Detect which cell encompasses the target text, then output its [X, Y] center coordinate. 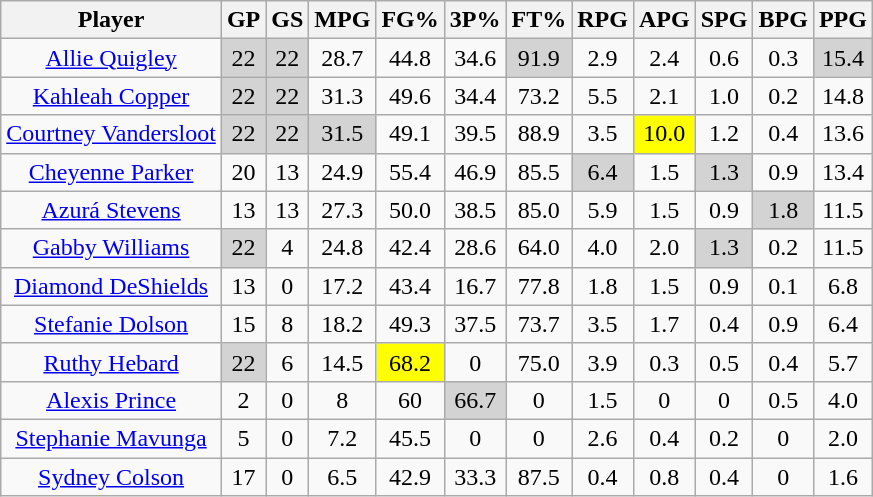
85.5 [539, 172]
39.5 [475, 134]
91.9 [539, 58]
3P% [475, 20]
64.0 [539, 248]
PPG [842, 20]
2.9 [603, 58]
17.2 [342, 286]
6.5 [342, 477]
38.5 [475, 210]
55.4 [410, 172]
45.5 [410, 438]
88.9 [539, 134]
33.3 [475, 477]
3.9 [603, 362]
Allie Quigley [112, 58]
SPG [724, 20]
31.3 [342, 96]
0.6 [724, 58]
2.1 [664, 96]
Sydney Colson [112, 477]
6 [288, 362]
28.7 [342, 58]
Ruthy Hebard [112, 362]
34.4 [475, 96]
20 [243, 172]
77.8 [539, 286]
14.5 [342, 362]
GP [243, 20]
42.4 [410, 248]
Kahleah Copper [112, 96]
APG [664, 20]
18.2 [342, 324]
Alexis Prince [112, 400]
27.3 [342, 210]
75.0 [539, 362]
2 [243, 400]
37.5 [475, 324]
49.3 [410, 324]
5.9 [603, 210]
RPG [603, 20]
FG% [410, 20]
15 [243, 324]
Gabby Williams [112, 248]
GS [288, 20]
1.6 [842, 477]
68.2 [410, 362]
17 [243, 477]
46.9 [475, 172]
73.2 [539, 96]
24.8 [342, 248]
Cheyenne Parker [112, 172]
Diamond DeShields [112, 286]
31.5 [342, 134]
49.6 [410, 96]
Courtney Vandersloot [112, 134]
1.2 [724, 134]
5 [243, 438]
7.2 [342, 438]
10.0 [664, 134]
1.0 [724, 96]
Stephanie Mavunga [112, 438]
73.7 [539, 324]
49.1 [410, 134]
34.6 [475, 58]
FT% [539, 20]
0.8 [664, 477]
6.8 [842, 286]
60 [410, 400]
Azurá Stevens [112, 210]
13.4 [842, 172]
16.7 [475, 286]
44.8 [410, 58]
4 [288, 248]
24.9 [342, 172]
1.7 [664, 324]
0.1 [783, 286]
85.0 [539, 210]
15.4 [842, 58]
Player [112, 20]
66.7 [475, 400]
42.9 [410, 477]
Stefanie Dolson [112, 324]
87.5 [539, 477]
2.6 [603, 438]
BPG [783, 20]
14.8 [842, 96]
50.0 [410, 210]
43.4 [410, 286]
2.4 [664, 58]
28.6 [475, 248]
5.7 [842, 362]
5.5 [603, 96]
13.6 [842, 134]
MPG [342, 20]
